Find where the given text appears and provide that cell's center as (x, y) coordinate. 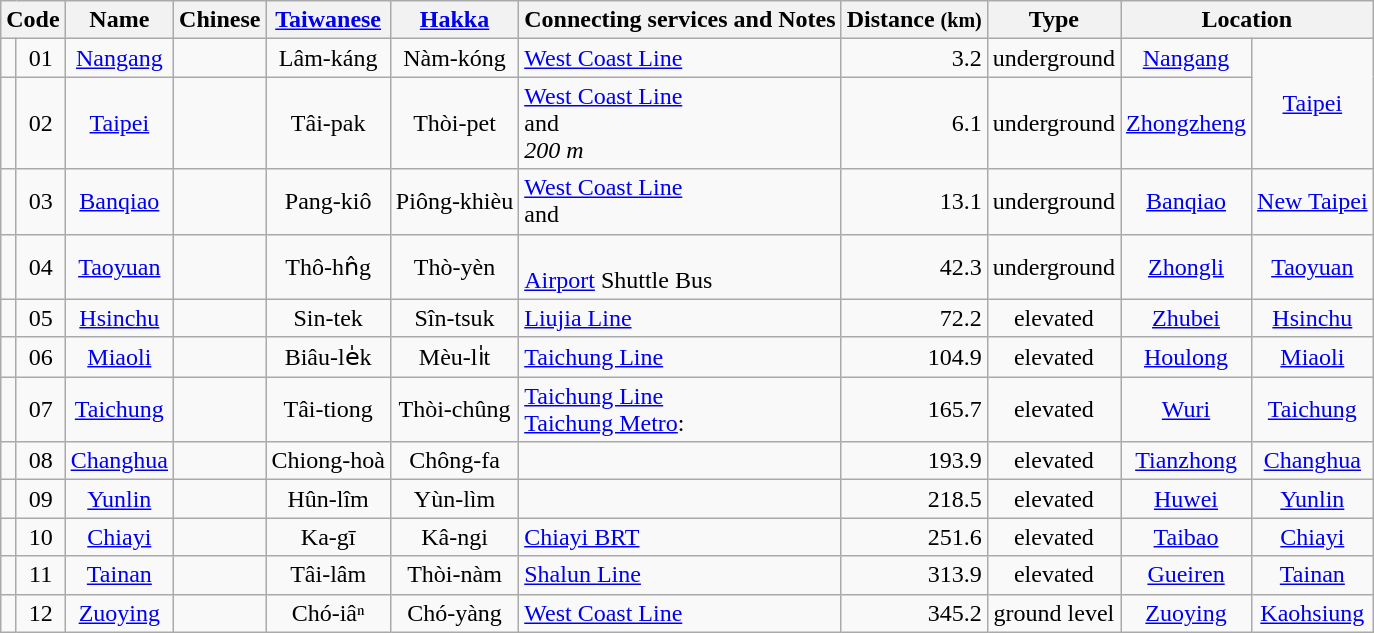
ground level (1054, 613)
West Coast Line and 200 m (680, 123)
09 (40, 499)
Chiong-hoà (328, 461)
08 (40, 461)
Shalun Line (680, 575)
6.1 (914, 123)
11 (40, 575)
01 (40, 58)
Houlong (1186, 357)
Location (1248, 20)
3.2 (914, 58)
Connecting services and Notes (680, 20)
Wuri (1186, 410)
10 (40, 537)
Kaohsiung (1313, 613)
West Coast Line and (680, 202)
Taibao (1186, 537)
12 (40, 613)
Yùn-lìm (454, 499)
104.9 (914, 357)
Sîn-tsuk (454, 318)
313.9 (914, 575)
04 (40, 266)
New Taipei (1313, 202)
Sin-tek (328, 318)
218.5 (914, 499)
Thô-hn̂g (328, 266)
02 (40, 123)
72.2 (914, 318)
13.1 (914, 202)
345.2 (914, 613)
Thò-yèn (454, 266)
Chiayi BRT (680, 537)
Distance (km) (914, 20)
Thòi-nàm (454, 575)
Taichung Line Taichung Metro: (680, 410)
Pang-kiô (328, 202)
Chinese (220, 20)
Zhongzheng (1186, 123)
Tâi-lâm (328, 575)
Tâi-pak (328, 123)
Type (1054, 20)
Taiwanese (328, 20)
Kâ-ngi (454, 537)
Tianzhong (1186, 461)
Thòi-chûng (454, 410)
42.3 (914, 266)
Airport Shuttle Bus (680, 266)
Thòi-pet (454, 123)
05 (40, 318)
Taichung Line (680, 357)
193.9 (914, 461)
Name (119, 20)
165.7 (914, 410)
251.6 (914, 537)
Huwei (1186, 499)
Mèu-li̍t (454, 357)
Lâm-káng (328, 58)
Hakka (454, 20)
Gueiren (1186, 575)
Tâi-tiong (328, 410)
Zhongli (1186, 266)
07 (40, 410)
Hûn-lîm (328, 499)
Code (33, 20)
Piông-khièu (454, 202)
Chó-iâⁿ (328, 613)
Chông-fa (454, 461)
Nàm-kóng (454, 58)
Biâu-le̍k (328, 357)
06 (40, 357)
Chó-yàng (454, 613)
Liujia Line (680, 318)
03 (40, 202)
Ka-gī (328, 537)
Zhubei (1186, 318)
